Determine the (x, y) coordinate at the center of the cell enclosing the given text.  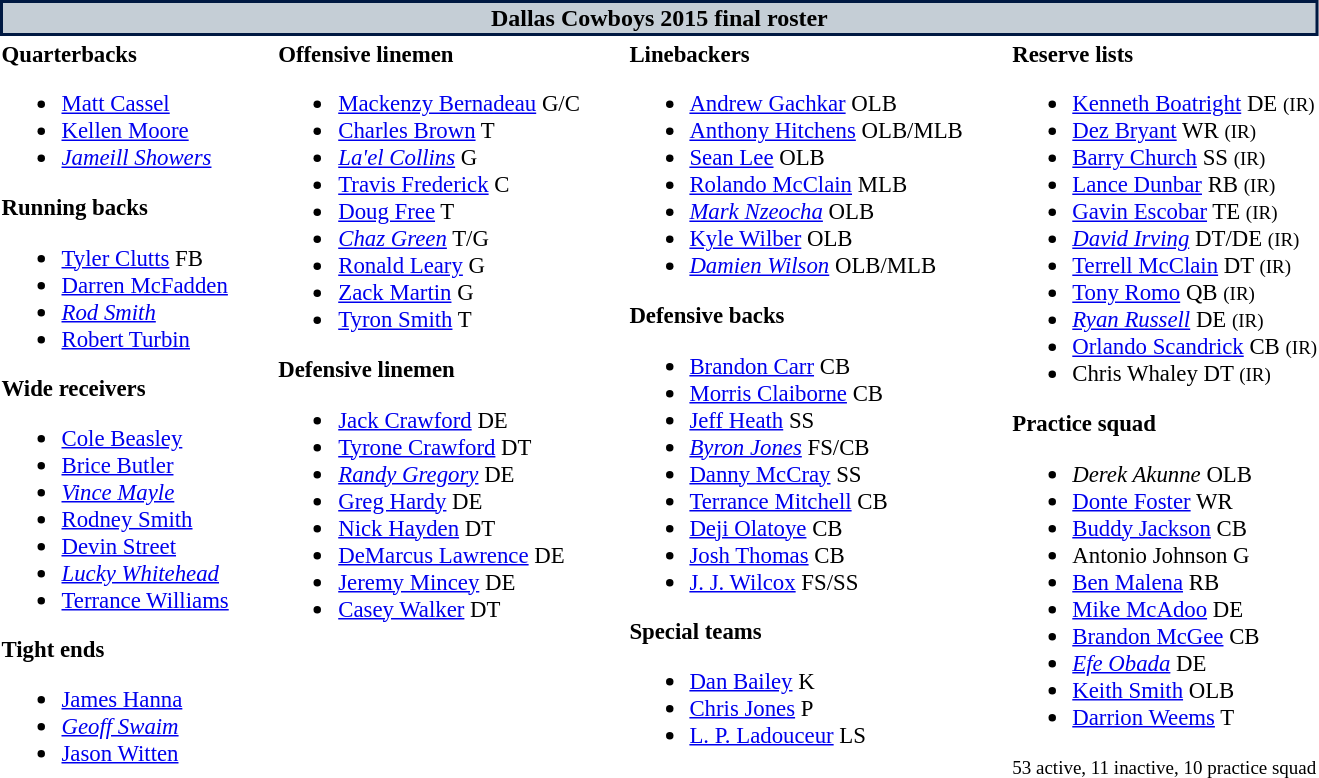
Dallas Cowboys 2015 final roster (660, 18)
